Detect which cell encompasses the target text, then output its [X, Y] center coordinate. 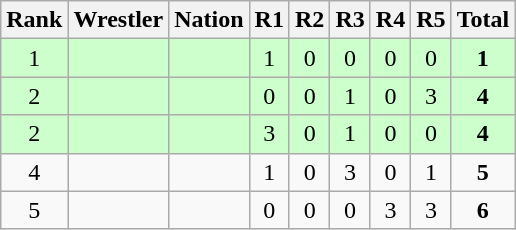
Total [483, 20]
R4 [390, 20]
Rank [34, 20]
R5 [431, 20]
R3 [350, 20]
Nation [209, 20]
R1 [269, 20]
6 [483, 210]
R2 [309, 20]
Wrestler [118, 20]
